Locate the cell with the specified text and output its (x, y) center coordinate. 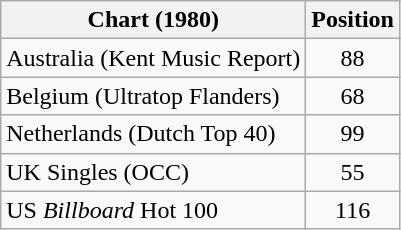
Belgium (Ultratop Flanders) (154, 96)
68 (353, 96)
UK Singles (OCC) (154, 172)
US Billboard Hot 100 (154, 210)
Position (353, 20)
Australia (Kent Music Report) (154, 58)
Netherlands (Dutch Top 40) (154, 134)
116 (353, 210)
88 (353, 58)
99 (353, 134)
55 (353, 172)
Chart (1980) (154, 20)
